Provide the [x, y] coordinate of the cell's center where the given text is located.  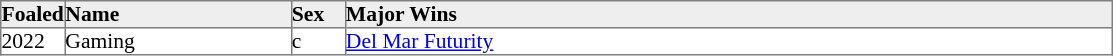
Major Wins [728, 14]
Del Mar Futurity [728, 42]
c [318, 42]
Name [178, 14]
Gaming [178, 42]
2022 [33, 42]
Foaled [33, 14]
Sex [318, 14]
